Provide the (X, Y) coordinate of the cell's center where the given text is located.  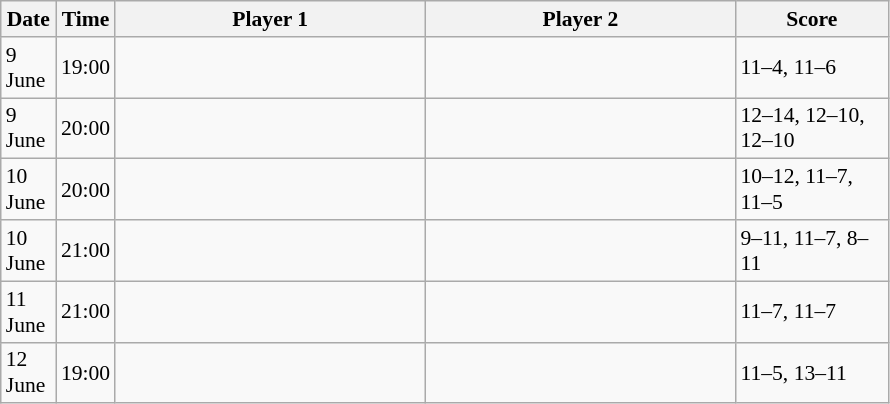
12–14, 12–10, 12–10 (812, 128)
Time (86, 19)
Score (812, 19)
10–12, 11–7, 11–5 (812, 190)
12 June (28, 372)
9–11, 11–7, 8–11 (812, 250)
Date (28, 19)
11–4, 11–6 (812, 68)
11–7, 11–7 (812, 312)
Player 1 (270, 19)
11–5, 13–11 (812, 372)
Player 2 (580, 19)
11 June (28, 312)
